Pinpoint the cell where the given text exists, returning its [x, y] midpoint coordinate. 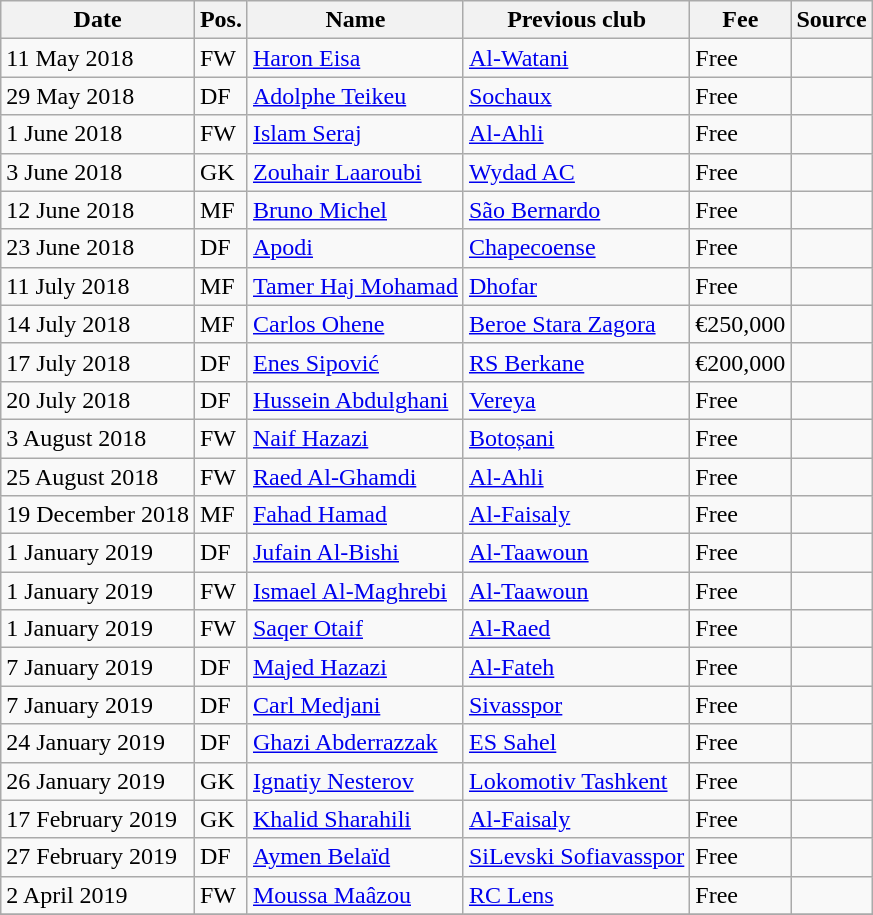
19 December 2018 [98, 515]
RC Lens [576, 895]
Sochaux [576, 96]
Khalid Sharahili [355, 819]
SiLevski Sofiavasspor [576, 857]
Adolphe Teikeu [355, 96]
Bruno Michel [355, 210]
Aymen Belaïd [355, 857]
24 January 2019 [98, 743]
€250,000 [740, 324]
Majed Hazazi [355, 667]
11 July 2018 [98, 286]
Lokomotiv Tashkent [576, 781]
17 February 2019 [98, 819]
Tamer Haj Mohamad [355, 286]
Wydad AC [576, 172]
3 June 2018 [98, 172]
Jufain Al-Bishi [355, 553]
Al-Fateh [576, 667]
Fahad Hamad [355, 515]
Carlos Ohene [355, 324]
2 April 2019 [98, 895]
São Bernardo [576, 210]
RS Berkane [576, 362]
11 May 2018 [98, 58]
Al-Watani [576, 58]
12 June 2018 [98, 210]
14 July 2018 [98, 324]
Zouhair Laaroubi [355, 172]
Ghazi Abderrazzak [355, 743]
3 August 2018 [98, 438]
Date [98, 20]
Previous club [576, 20]
25 August 2018 [98, 477]
27 February 2019 [98, 857]
20 July 2018 [98, 400]
Botoșani [576, 438]
23 June 2018 [98, 248]
Name [355, 20]
Al-Raed [576, 629]
ES Sahel [576, 743]
Hussein Abdulghani [355, 400]
Moussa Maâzou [355, 895]
Vereya [576, 400]
Chapecoense [576, 248]
Apodi [355, 248]
Fee [740, 20]
Sivasspor [576, 705]
Dhofar [576, 286]
Carl Medjani [355, 705]
17 July 2018 [98, 362]
29 May 2018 [98, 96]
Raed Al-Ghamdi [355, 477]
Beroe Stara Zagora [576, 324]
Enes Sipović [355, 362]
Islam Seraj [355, 134]
€200,000 [740, 362]
Ismael Al-Maghrebi [355, 591]
Source [832, 20]
26 January 2019 [98, 781]
Pos. [220, 20]
Naif Hazazi [355, 438]
1 June 2018 [98, 134]
Ignatiy Nesterov [355, 781]
Haron Eisa [355, 58]
Saqer Otaif [355, 629]
